Return [X, Y] of the center of cell containing provided text 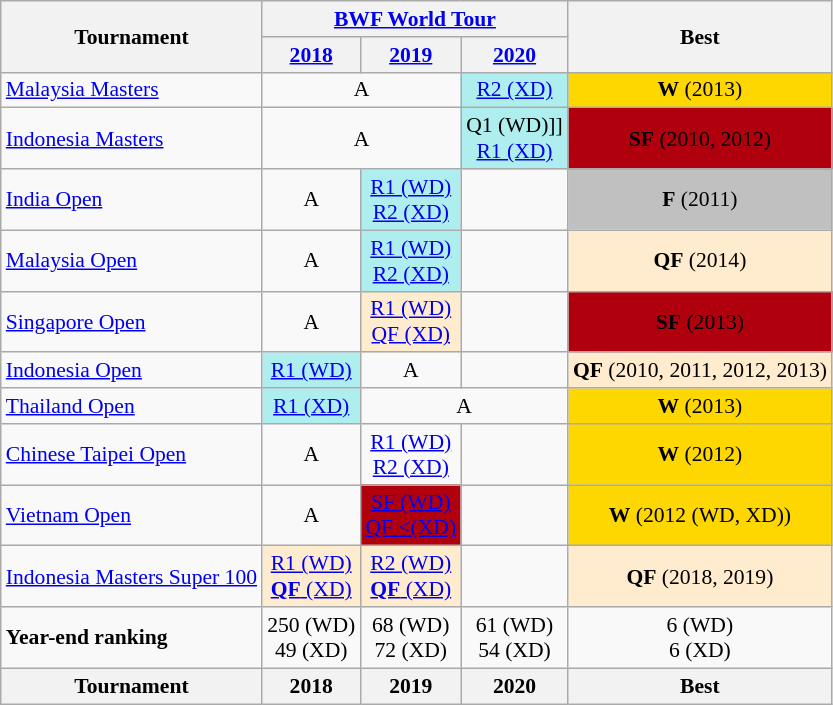
SF (2010, 2012) [700, 138]
250 (WD)49 (XD) [311, 638]
QF (2018, 2019) [700, 576]
SF (2013) [700, 322]
QF (2010, 2011, 2012, 2013) [700, 371]
India Open [132, 200]
R1 (WD) [311, 371]
SF (WD)QF <(XD) [410, 516]
Thailand Open [132, 406]
R2 (WD)QF (XD) [410, 576]
Malaysia Masters [132, 90]
QF (2014) [700, 260]
R2 (XD) [514, 90]
Q1 (WD)]]R1 (XD) [514, 138]
Chinese Taipei Open [132, 454]
Vietnam Open [132, 516]
68 (WD)72 (XD) [410, 638]
BWF World Tour [415, 19]
61 (WD)54 (XD) [514, 638]
Malaysia Open [132, 260]
Indonesia Open [132, 371]
F (2011) [700, 200]
Indonesia Masters Super 100 [132, 576]
W (2012) [700, 454]
6 (WD)6 (XD) [700, 638]
W (2012 (WD, XD)) [700, 516]
Singapore Open [132, 322]
Year-end ranking [132, 638]
Indonesia Masters [132, 138]
R1 (XD) [311, 406]
